Determine the (X, Y) coordinate at the center of the cell enclosing the given text.  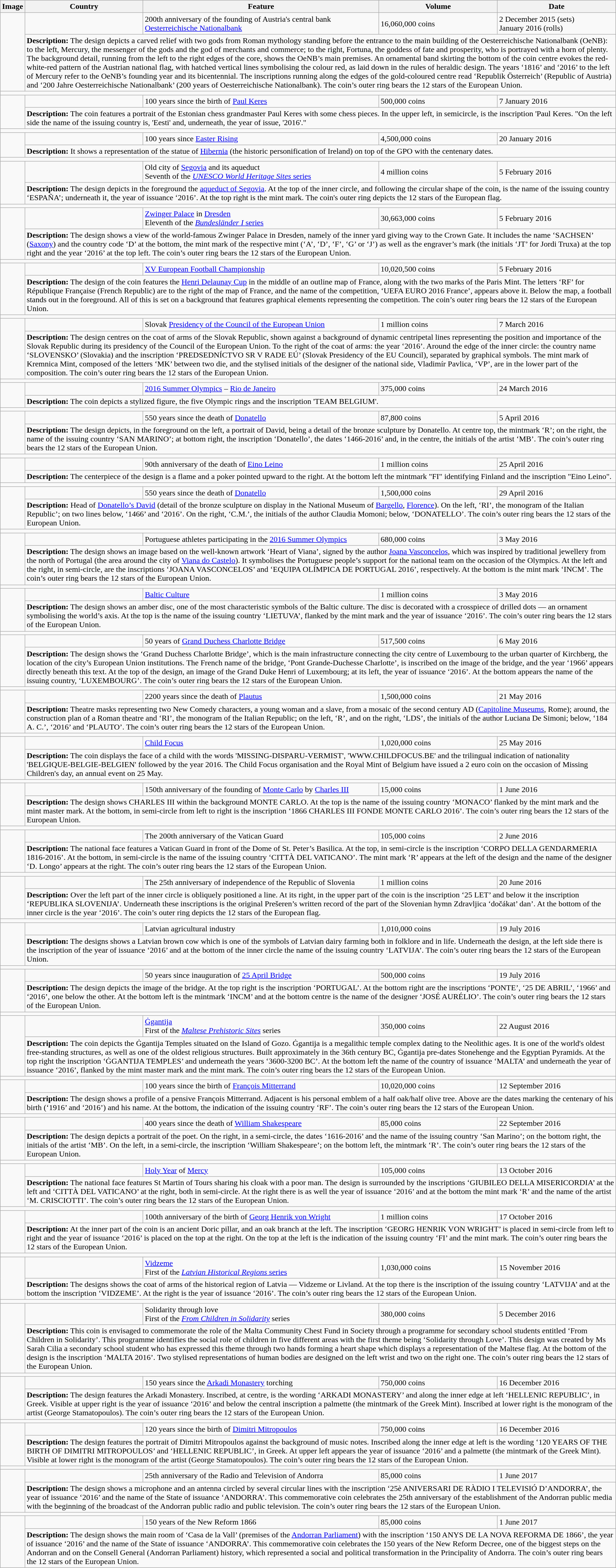
4 million coins (438, 172)
Portuguese athletes participating in the 2016 Summer Olympics (261, 539)
400 years since the death of William Shakespeare (261, 1124)
517,500 coins (438, 641)
100 years since Easter Rising (261, 139)
Description: The coin depicts a stylized figure, the five Olympic rings and the inscription 'TEAM BELGIUM'. (321, 401)
25th anniversary of the Radio and Television of Andorra (261, 1475)
4,500,000 coins (438, 139)
50 years since inauguration of 25 April Bridge (261, 975)
30,663,000 coins (438, 219)
Holy Year of Mercy (261, 1170)
150 years since the Arkadi Monastery torching (261, 1383)
375,000 coins (438, 389)
ĠgantijaFirst of the Maltese Prehistoric Sites series (261, 1026)
Baltic Culture (261, 595)
The 200th anniversary of the Vatican Guard (261, 836)
2 June 2016 (556, 836)
15,000 coins (438, 789)
Slovak Presidency of the Council of the European Union (261, 325)
15 November 2016 (556, 1267)
2 December 2015 (sets)January 2016 (rolls) (556, 24)
680,000 coins (438, 539)
25 April 2016 (556, 464)
1,030,000 coins (438, 1267)
Feature (261, 7)
Child Focus (261, 743)
22 August 2016 (556, 1026)
2200 years since the death of Plautus (261, 696)
380,000 coins (438, 1314)
29 April 2016 (556, 493)
The 25th anniversary of independence of the Republic of Slovenia (261, 882)
Zwinger Palace in DresdenEleventh of the Bundesländer I series (261, 219)
90th anniversary of the death of Eino Leino (261, 464)
5 December 2016 (556, 1314)
150th anniversary of the founding of Monte Carlo by Charles III (261, 789)
100 years since the birth of François Mitterrand (261, 1086)
Image (13, 7)
150 years of the New Reform 1866 (261, 1522)
Date (556, 7)
120 years since the birth of Dimitri Mitropoulos (261, 1429)
7 January 2016 (556, 101)
10,020,500 coins (438, 269)
350,000 coins (438, 1026)
20 January 2016 (556, 139)
16,060,000 coins (438, 24)
24 March 2016 (556, 389)
1,020,000 coins (438, 743)
22 September 2016 (556, 1124)
12 September 2016 (556, 1086)
10,020,000 coins (438, 1086)
200th anniversary of the founding of Austria's central bank Oesterreichische Nationalbank (261, 24)
1,010,000 coins (438, 929)
50 years of Grand Duchess Charlotte Bridge (261, 641)
2016 Summer Olympics – Rio de Janeiro (261, 389)
Solidarity through loveFirst of the From Children in Solidarity series (261, 1314)
6 May 2016 (556, 641)
100 years since the birth of Paul Keres (261, 101)
25 May 2016 (556, 743)
20 June 2016 (556, 882)
21 May 2016 (556, 696)
XV European Football Championship (261, 269)
5 April 2016 (556, 417)
Old city of Segovia and its aqueductSeventh of the UNESCO World Heritage Sites series (261, 172)
100th anniversary of the birth of Georg Henrik von Wright (261, 1216)
7 March 2016 (556, 325)
1 June 2016 (556, 789)
87,800 coins (438, 417)
Volume (438, 7)
Latvian agricultural industry (261, 929)
13 October 2016 (556, 1170)
Country (84, 7)
17 October 2016 (556, 1216)
VidzemeFirst of the Latvian Historical Regions series (261, 1267)
